Extract the (x, y) coordinate from the center of the cell holding the provided text.  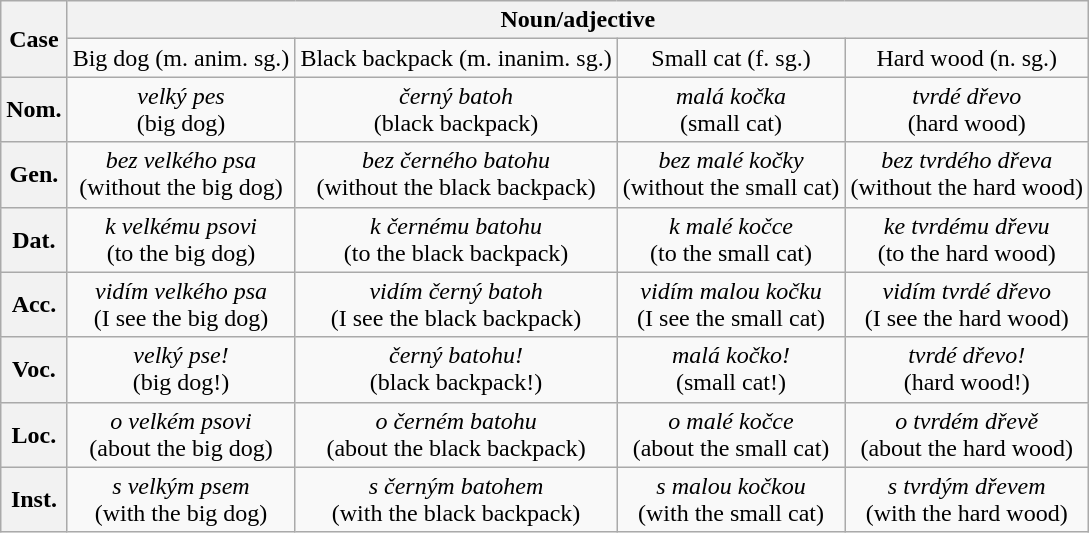
Hard wood (n. sg.) (967, 58)
Big dog (m. anim. sg.) (181, 58)
vidím černý batoh(I see the black backpack) (456, 304)
Inst. (34, 500)
malá kočko!(small cat!) (731, 370)
bez velkého psa(without the big dog) (181, 174)
černý batohu!(black backpack!) (456, 370)
Nom. (34, 110)
k velkému psovi(to the big dog) (181, 240)
s černým batohem(with the black backpack) (456, 500)
tvrdé dřevo!(hard wood!) (967, 370)
vidím tvrdé dřevo(I see the hard wood) (967, 304)
bez tvrdého dřeva(without the hard wood) (967, 174)
s velkým psem(with the big dog) (181, 500)
Gen. (34, 174)
ke tvrdému dřevu(to the hard wood) (967, 240)
Dat. (34, 240)
bez černého batohu(without the black backpack) (456, 174)
Acc. (34, 304)
o malé kočce(about the small cat) (731, 434)
Voc. (34, 370)
Case (34, 39)
bez malé kočky(without the small cat) (731, 174)
o tvrdém dřevě(about the hard wood) (967, 434)
Black backpack (m. inanim. sg.) (456, 58)
k černému batohu(to the black backpack) (456, 240)
o velkém psovi(about the big dog) (181, 434)
tvrdé dřevo(hard wood) (967, 110)
o černém batohu(about the black backpack) (456, 434)
vidím malou kočku(I see the small cat) (731, 304)
velký pes(big dog) (181, 110)
k malé kočce(to the small cat) (731, 240)
malá kočka(small cat) (731, 110)
vidím velkého psa(I see the big dog) (181, 304)
Loc. (34, 434)
velký pse!(big dog!) (181, 370)
Noun/adjective (578, 20)
s tvrdým dřevem(with the hard wood) (967, 500)
černý batoh(black backpack) (456, 110)
Small cat (f. sg.) (731, 58)
s malou kočkou(with the small cat) (731, 500)
